Capture the cell that displays the provided text and extract its [X, Y] central coordinate. 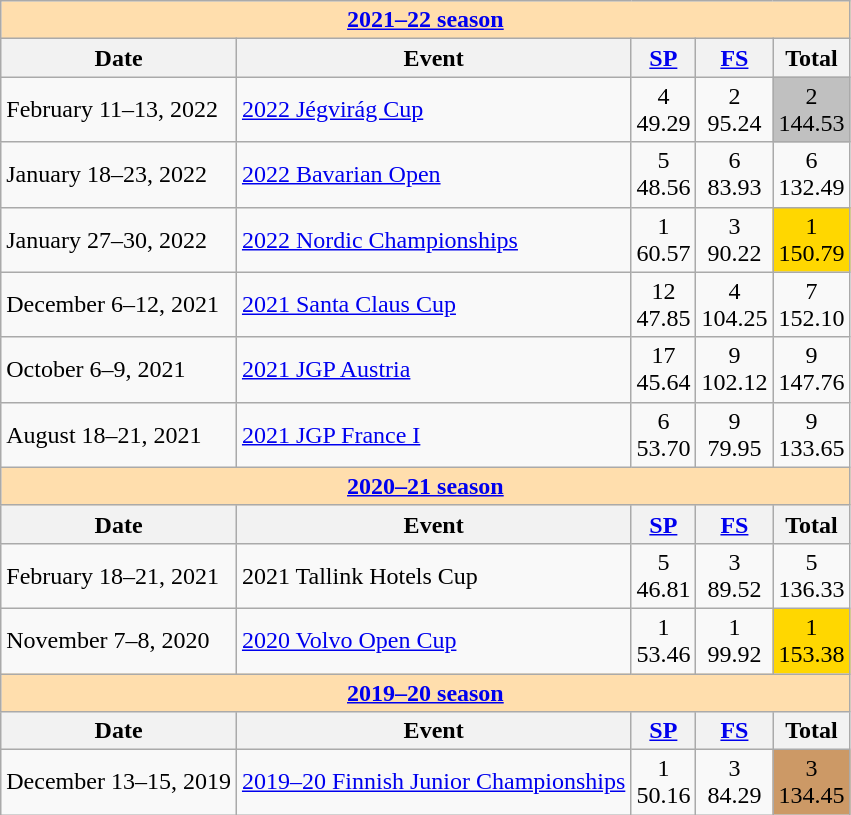
1 50.16 [664, 782]
17 45.64 [664, 370]
9 79.95 [734, 434]
2022 Jégvirág Cup [433, 110]
October 6–9, 2021 [119, 370]
February 11–13, 2022 [119, 110]
2021 Tallink Hotels Cup [433, 576]
2020–21 season [426, 486]
2019–20 Finnish Junior Championships [433, 782]
2021 Santa Claus Cup [433, 304]
December 6–12, 2021 [119, 304]
2 95.24 [734, 110]
9 147.76 [812, 370]
5 48.56 [664, 174]
January 27–30, 2022 [119, 240]
February 18–21, 2021 [119, 576]
2022 Nordic Championships [433, 240]
6 53.70 [664, 434]
12 47.85 [664, 304]
1 150.79 [812, 240]
3 84.29 [734, 782]
4 104.25 [734, 304]
2020 Volvo Open Cup [433, 640]
6 132.49 [812, 174]
2022 Bavarian Open [433, 174]
3 90.22 [734, 240]
6 83.93 [734, 174]
3 89.52 [734, 576]
1 153.38 [812, 640]
December 13–15, 2019 [119, 782]
2021 JGP France I [433, 434]
2 144.53 [812, 110]
3 134.45 [812, 782]
5 46.81 [664, 576]
2019–20 season [426, 693]
2021–22 season [426, 20]
2021 JGP Austria [433, 370]
1 60.57 [664, 240]
November 7–8, 2020 [119, 640]
August 18–21, 2021 [119, 434]
4 49.29 [664, 110]
5 136.33 [812, 576]
1 99.92 [734, 640]
1 53.46 [664, 640]
7 152.10 [812, 304]
9 102.12 [734, 370]
9 133.65 [812, 434]
January 18–23, 2022 [119, 174]
